Pinpoint the cell where the given text exists, returning its (X, Y) midpoint coordinate. 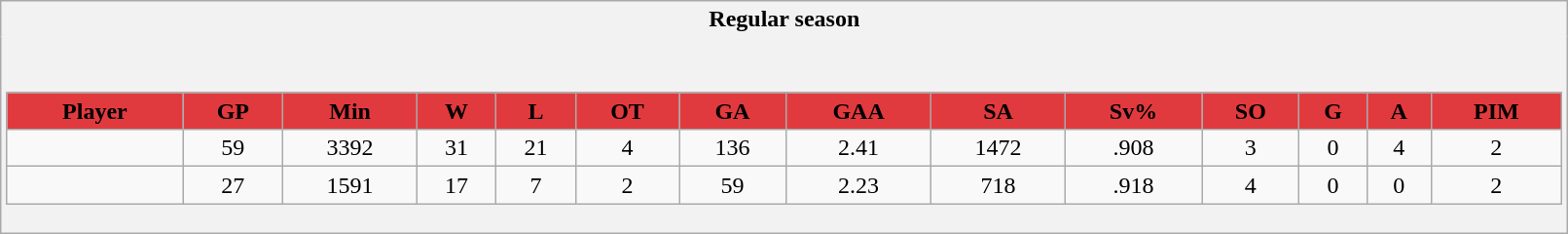
.908 (1133, 148)
G (1333, 111)
L (536, 111)
W (456, 111)
Regular season (784, 19)
OT (627, 111)
3392 (350, 148)
21 (536, 148)
.918 (1133, 185)
1591 (350, 185)
2.41 (858, 148)
Min (350, 111)
SA (999, 111)
2.23 (858, 185)
PIM (1496, 111)
GA (732, 111)
31 (456, 148)
7 (536, 185)
1472 (999, 148)
A (1399, 111)
GAA (858, 111)
SO (1251, 111)
Player GP Min W L OT GA GAA SA Sv% SO G A PIM 59 3392 31 21 4 136 2.41 1472 .908 3 0 4 2 27 1591 17 7 2 59 2.23 718 .918 4 0 0 2 (784, 135)
136 (732, 148)
Sv% (1133, 111)
Player (95, 111)
718 (999, 185)
27 (234, 185)
GP (234, 111)
3 (1251, 148)
17 (456, 185)
